Extract the (X, Y) coordinate from the center of the cell holding the provided text.  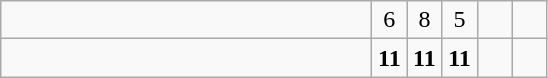
8 (424, 20)
6 (390, 20)
5 (460, 20)
